Capture the cell that displays the provided text and extract its [X, Y] central coordinate. 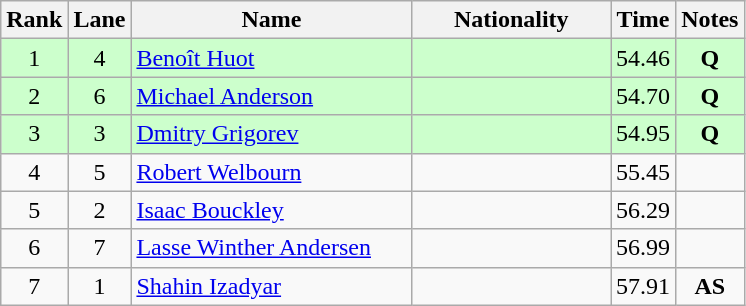
Michael Anderson [272, 96]
Notes [710, 20]
Lasse Winther Andersen [272, 248]
54.95 [644, 134]
Shahin Izadyar [272, 286]
Nationality [512, 20]
Robert Welbourn [272, 172]
56.29 [644, 210]
AS [710, 286]
56.99 [644, 248]
57.91 [644, 286]
Lane [100, 20]
Isaac Bouckley [272, 210]
Benoît Huot [272, 58]
54.46 [644, 58]
Time [644, 20]
Name [272, 20]
Dmitry Grigorev [272, 134]
54.70 [644, 96]
Rank [34, 20]
55.45 [644, 172]
